Locate the cell with the specified text and output its [x, y] center coordinate. 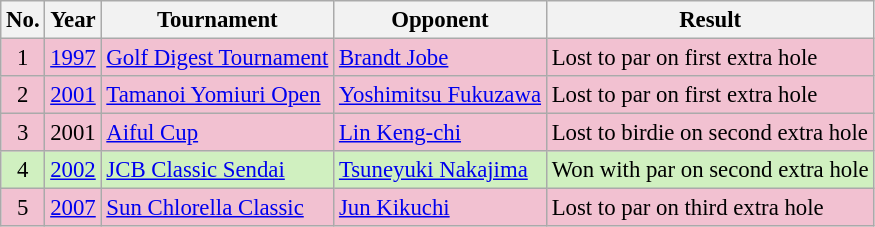
5 [23, 208]
Tamanoi Yomiuri Open [218, 95]
2002 [73, 170]
4 [23, 170]
1997 [73, 58]
JCB Classic Sendai [218, 170]
No. [23, 20]
Sun Chlorella Classic [218, 208]
Brandt Jobe [440, 58]
Result [710, 20]
Aiful Cup [218, 133]
Lost to par on third extra hole [710, 208]
1 [23, 58]
2 [23, 95]
Opponent [440, 20]
Year [73, 20]
2007 [73, 208]
Lost to birdie on second extra hole [710, 133]
Golf Digest Tournament [218, 58]
Lin Keng-chi [440, 133]
3 [23, 133]
Jun Kikuchi [440, 208]
Tsuneyuki Nakajima [440, 170]
Tournament [218, 20]
Yoshimitsu Fukuzawa [440, 95]
Won with par on second extra hole [710, 170]
